From the cell containing the given text, extract its center point as (x, y) coordinate. 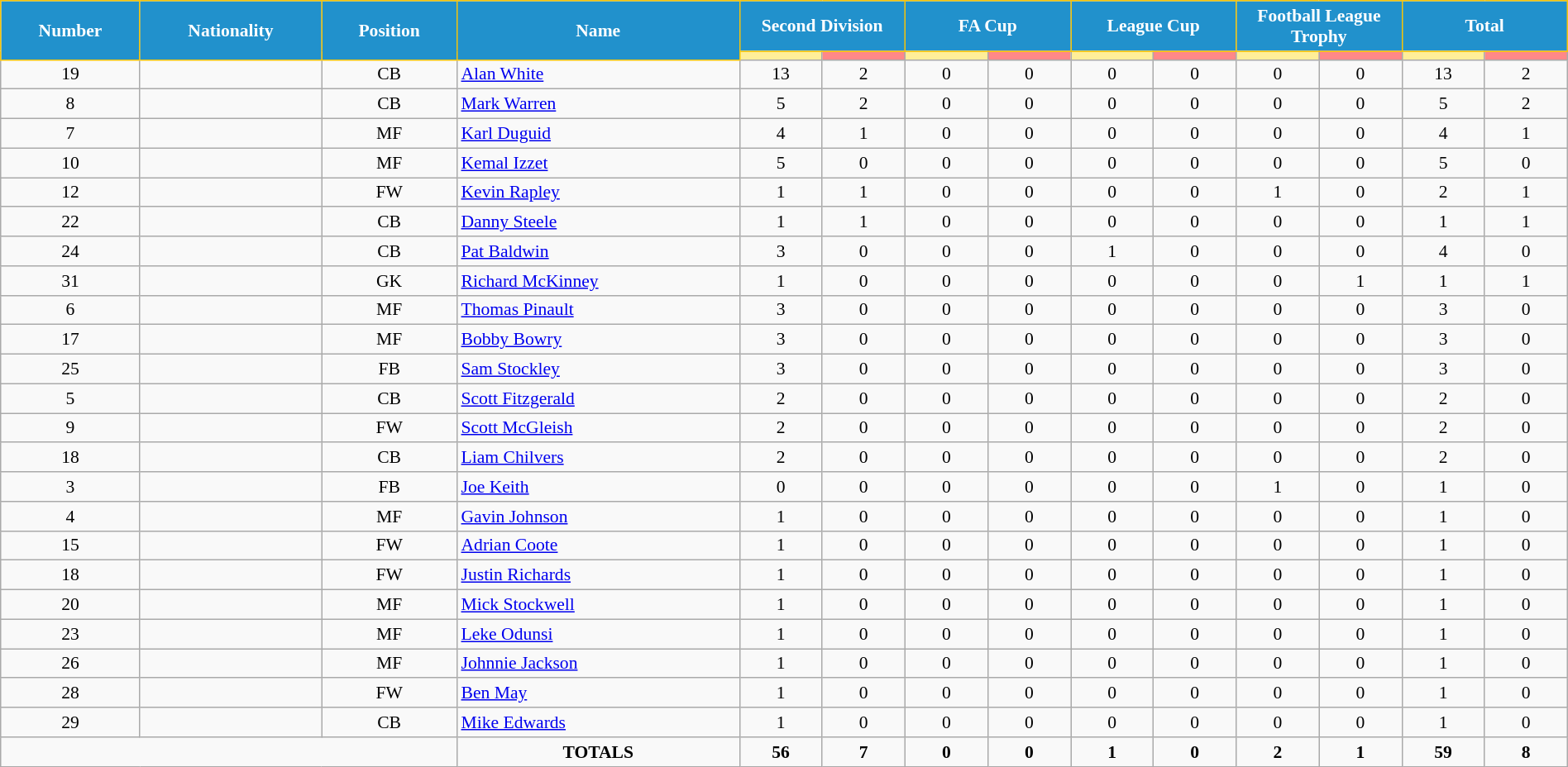
Scott McGleish (598, 428)
League Cup (1153, 26)
Karl Duguid (598, 134)
26 (70, 664)
Kevin Rapley (598, 193)
19 (70, 74)
Joe Keith (598, 487)
17 (70, 340)
Scott Fitzgerald (598, 398)
9 (70, 428)
Number (70, 30)
Pat Baldwin (598, 251)
Johnnie Jackson (598, 664)
25 (70, 369)
Sam Stockley (598, 369)
Ben May (598, 693)
15 (70, 545)
Bobby Bowry (598, 340)
12 (70, 193)
31 (70, 281)
28 (70, 693)
Football League Trophy (1319, 26)
Name (598, 30)
Mike Edwards (598, 722)
Second Division (822, 26)
56 (781, 752)
Thomas Pinault (598, 310)
Total (1484, 26)
24 (70, 251)
20 (70, 605)
TOTALS (598, 752)
22 (70, 222)
29 (70, 722)
Richard McKinney (598, 281)
Justin Richards (598, 575)
Mark Warren (598, 104)
6 (70, 310)
Leke Odunsi (598, 634)
Position (390, 30)
Kemal Izzet (598, 163)
Alan White (598, 74)
FA Cup (987, 26)
Adrian Coote (598, 545)
Liam Chilvers (598, 458)
GK (390, 281)
Nationality (231, 30)
Gavin Johnson (598, 517)
Danny Steele (598, 222)
23 (70, 634)
10 (70, 163)
Mick Stockwell (598, 605)
59 (1443, 752)
